Determine the (x, y) coordinate at the center of the cell enclosing the given text.  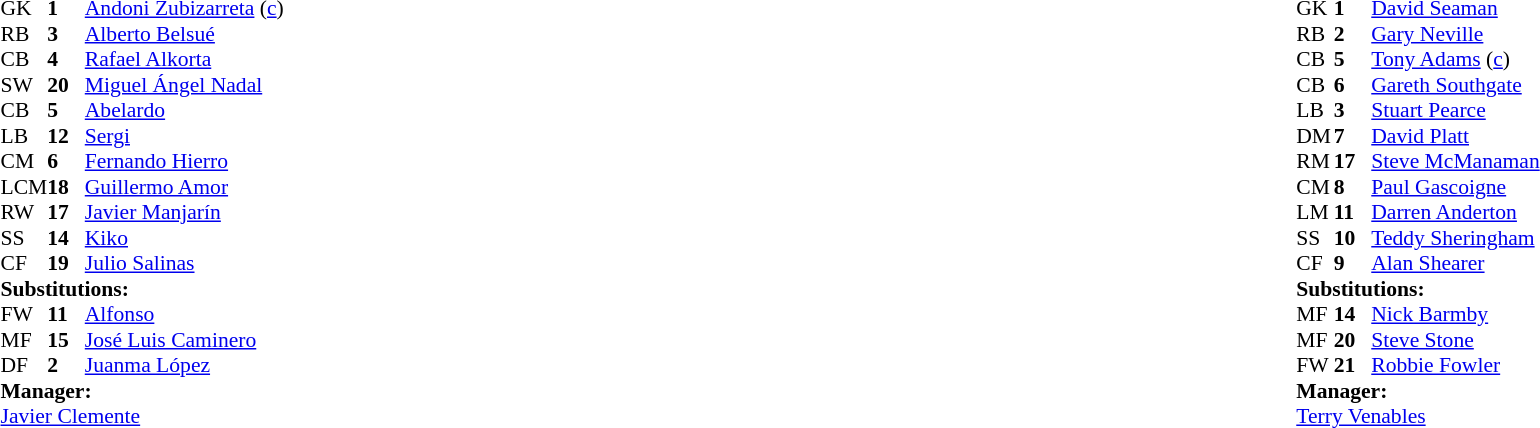
19 (66, 263)
Guillermo Amor (184, 187)
Steve McManaman (1455, 161)
RM (1315, 161)
15 (66, 340)
Sergi (184, 136)
Darren Anderton (1455, 213)
Fernando Hierro (184, 161)
Alfonso (184, 315)
Nick Barmby (1455, 315)
Javier Manjarín (184, 213)
Steve Stone (1455, 340)
Gareth Southgate (1455, 85)
18 (66, 187)
Julio Salinas (184, 263)
21 (1353, 365)
Alan Shearer (1455, 263)
Tony Adams (c) (1455, 59)
Paul Gascoigne (1455, 187)
Stuart Pearce (1455, 111)
12 (66, 136)
Rafael Alkorta (184, 59)
7 (1353, 136)
Juanma López (184, 365)
10 (1353, 238)
LCM (24, 187)
José Luis Caminero (184, 340)
DM (1315, 136)
Miguel Ángel Nadal (184, 85)
LM (1315, 213)
DF (24, 365)
Gary Neville (1455, 34)
Robbie Fowler (1455, 365)
David Platt (1455, 136)
9 (1353, 263)
8 (1353, 187)
SW (24, 85)
RW (24, 213)
Kiko (184, 238)
4 (66, 59)
Teddy Sheringham (1455, 238)
Alberto Belsué (184, 34)
Abelardo (184, 111)
